Find where the given text appears and provide that cell's center as (x, y) coordinate. 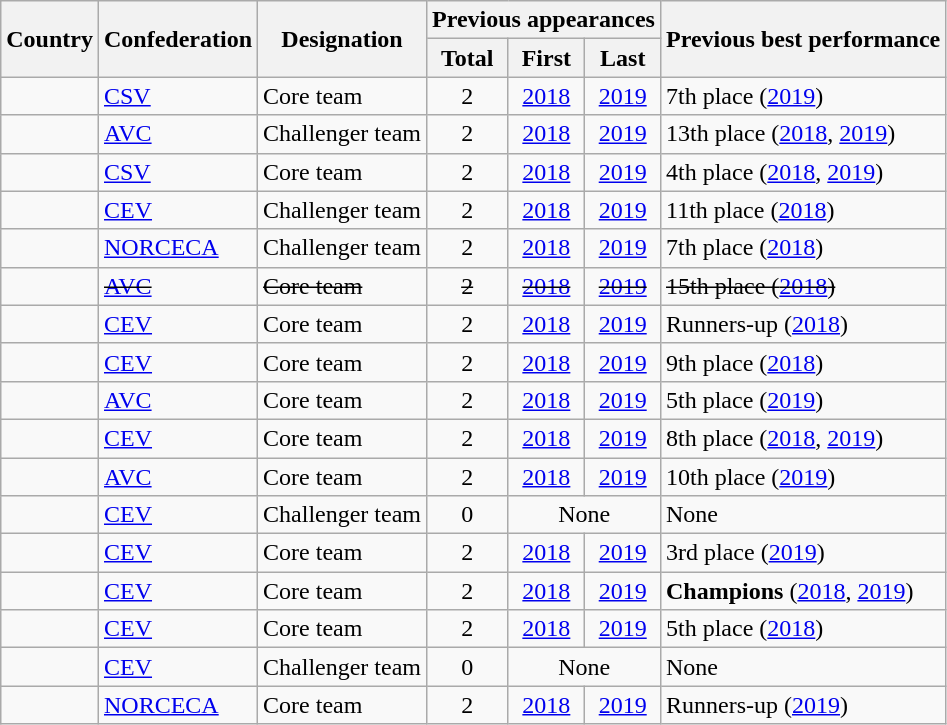
5th place (2018) (802, 629)
Country (50, 39)
13th place (2018, 2019) (802, 134)
7th place (2018) (802, 248)
8th place (2018, 2019) (802, 438)
First (546, 58)
10th place (2019) (802, 477)
11th place (2018) (802, 210)
Champions (2018, 2019) (802, 591)
9th place (2018) (802, 362)
7th place (2019) (802, 96)
Runners-up (2019) (802, 705)
Total (468, 58)
Previous appearances (544, 20)
5th place (2019) (802, 400)
Designation (342, 39)
Confederation (178, 39)
Last (623, 58)
15th place (2018) (802, 286)
4th place (2018, 2019) (802, 172)
3rd place (2019) (802, 553)
Runners-up (2018) (802, 324)
Previous best performance (802, 39)
